From the cell containing the given text, extract its center point as (x, y) coordinate. 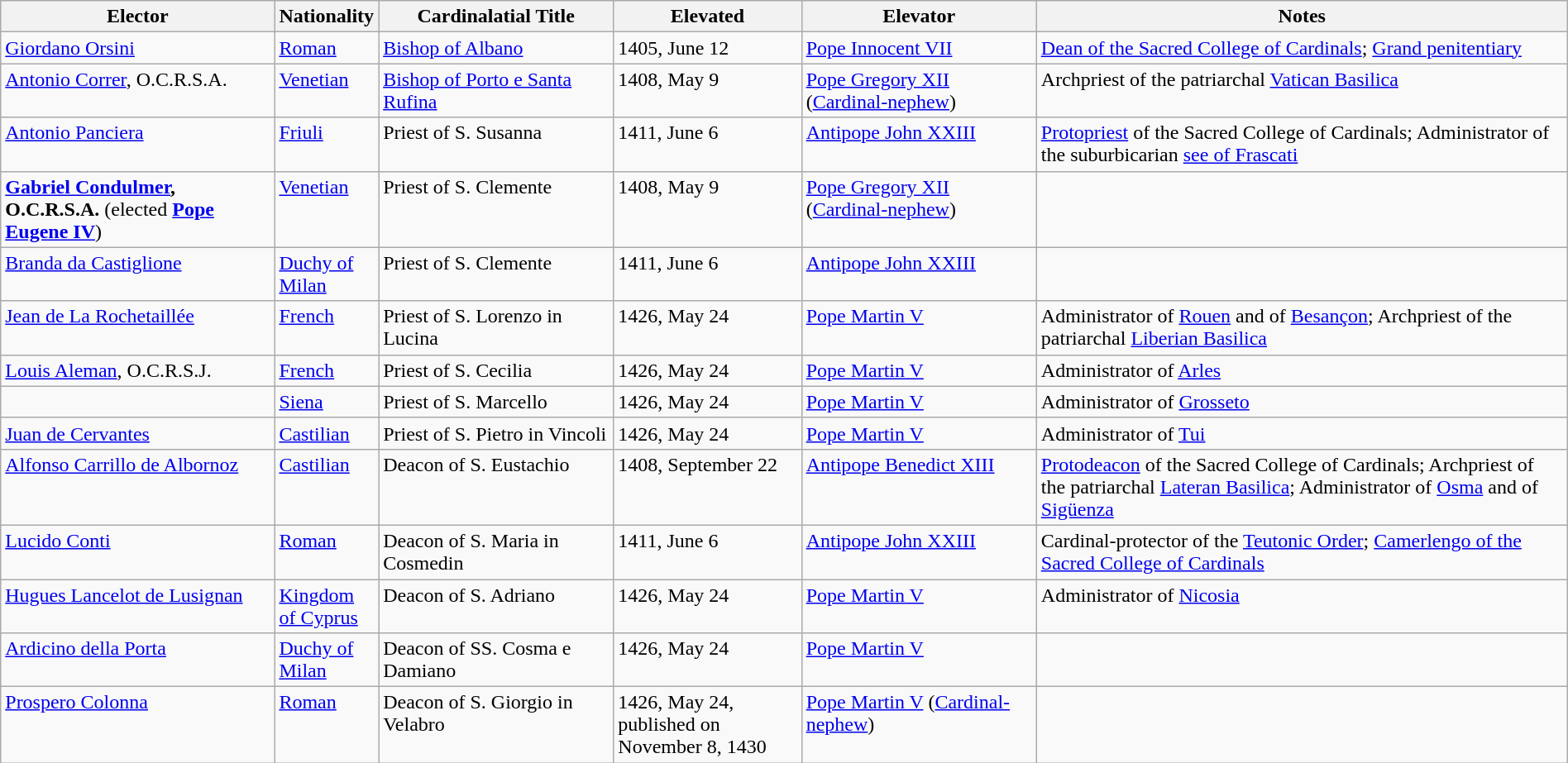
Giordano Orsini (137, 48)
Branda da Castiglione (137, 274)
1405, June 12 (708, 48)
Friuli (327, 144)
Administrator of Tui (1302, 433)
Deacon of S. Adriano (496, 605)
Kingdom of Cyprus (327, 605)
Bishop of Albano (496, 48)
Protopriest of the Sacred College of Cardinals; Administrator of the suburbicarian see of Frascati (1302, 144)
Alfonso Carrillo de Albornoz (137, 487)
1408, September 22 (708, 487)
Siena (327, 402)
Priest of S. Susanna (496, 144)
Administrator of Grosseto (1302, 402)
Hugues Lancelot de Lusignan (137, 605)
Priest of S. Lorenzo in Lucina (496, 327)
Cardinalatial Title (496, 17)
Antipope Benedict XIII (919, 487)
Elevator (919, 17)
Priest of S. Cecilia (496, 370)
Jean de La Rochetaillée (137, 327)
Administrator of Nicosia (1302, 605)
Protodeacon of the Sacred College of Cardinals; Archpriest of the patriarchal Lateran Basilica; Administrator of Osma and of Sigüenza (1302, 487)
Pope Martin V (Cardinal-nephew) (919, 725)
Cardinal-protector of the Teutonic Order; Camerlengo of the Sacred College of Cardinals (1302, 552)
Pope Innocent VII (919, 48)
Notes (1302, 17)
Antonio Correr, O.C.R.S.A. (137, 91)
Deacon of SS. Cosma e Damiano (496, 660)
Dean of the Sacred College of Cardinals; Grand penitentiary (1302, 48)
Deacon of S. Giorgio in Velabro (496, 725)
Elector (137, 17)
Priest of S. Marcello (496, 402)
Priest of S. Pietro in Vincoli (496, 433)
Elevated (708, 17)
Nationality (327, 17)
Antonio Panciera (137, 144)
Prospero Colonna (137, 725)
Louis Aleman, O.C.R.S.J. (137, 370)
Administrator of Arles (1302, 370)
Bishop of Porto e Santa Rufina (496, 91)
Deacon of S. Eustachio (496, 487)
Juan de Cervantes (137, 433)
Lucido Conti (137, 552)
Gabriel Condulmer, O.C.R.S.A. (elected Pope Eugene IV) (137, 209)
1426, May 24, published on November 8, 1430 (708, 725)
Archpriest of the patriarchal Vatican Basilica (1302, 91)
Ardicino della Porta (137, 660)
Deacon of S. Maria in Cosmedin (496, 552)
Administrator of Rouen and of Besançon; Archpriest of the patriarchal Liberian Basilica (1302, 327)
